Extract the (x, y) coordinate from the center of the cell holding the provided text.  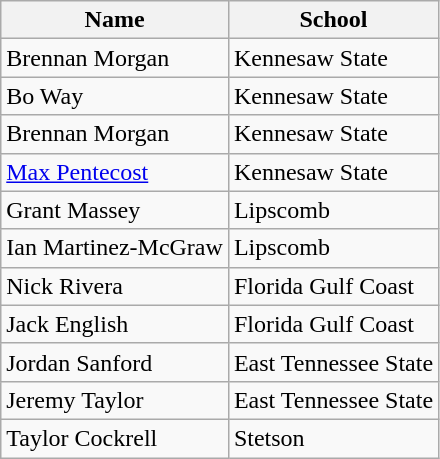
Name (115, 20)
Jeremy Taylor (115, 400)
Max Pentecost (115, 172)
Grant Massey (115, 210)
Jordan Sanford (115, 362)
School (333, 20)
Bo Way (115, 96)
Ian Martinez-McGraw (115, 248)
Stetson (333, 438)
Taylor Cockrell (115, 438)
Jack English (115, 324)
Nick Rivera (115, 286)
